Locate the cell with the specified text and output its [X, Y] center coordinate. 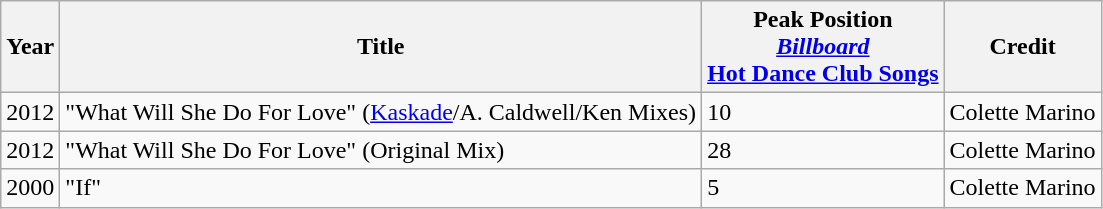
Peak PositionBillboard Hot Dance Club Songs [823, 47]
28 [823, 150]
"What Will She Do For Love" (Kaskade/A. Caldwell/Ken Mixes) [381, 112]
"What Will She Do For Love" (Original Mix) [381, 150]
5 [823, 188]
Title [381, 47]
10 [823, 112]
"If" [381, 188]
2000 [30, 188]
Credit [1022, 47]
Year [30, 47]
